Determine the [x, y] coordinate at the center of the cell enclosing the given text.  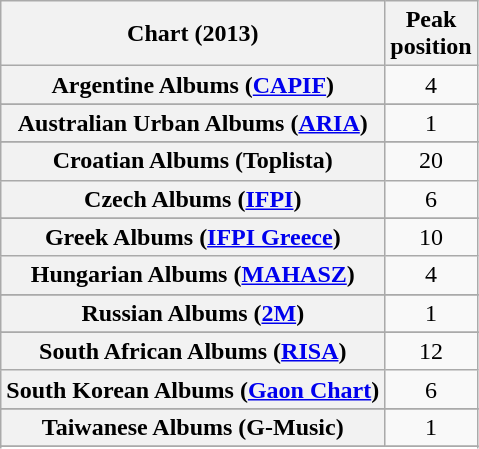
Russian Albums (2M) [193, 313]
Argentine Albums (CAPIF) [193, 85]
Hungarian Albums (MAHASZ) [193, 275]
South African Albums (RISA) [193, 351]
Chart (2013) [193, 34]
Croatian Albums (Toplista) [193, 161]
Taiwanese Albums (G-Music) [193, 427]
Greek Albums (IFPI Greece) [193, 237]
South Korean Albums (Gaon Chart) [193, 389]
10 [431, 237]
Czech Albums (IFPI) [193, 199]
Australian Urban Albums (ARIA) [193, 123]
20 [431, 161]
12 [431, 351]
Peakposition [431, 34]
